Scan for the cell matching the given text and deliver its [x, y] coordinate at center. 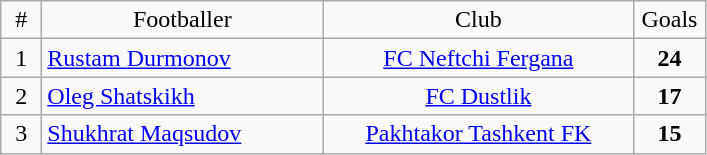
Shukhrat Maqsudov [182, 134]
2 [22, 96]
Rustam Durmonov [182, 58]
Footballer [182, 20]
Club [478, 20]
1 [22, 58]
Goals [670, 20]
3 [22, 134]
15 [670, 134]
24 [670, 58]
17 [670, 96]
# [22, 20]
Oleg Shatskikh [182, 96]
Pakhtakor Tashkent FK [478, 134]
FC Neftchi Fergana [478, 58]
FC Dustlik [478, 96]
